Pinpoint the cell where the given text exists, returning its (X, Y) midpoint coordinate. 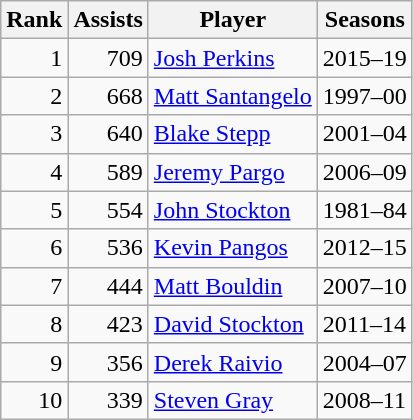
Rank (34, 20)
4 (34, 172)
709 (108, 58)
444 (108, 286)
1997–00 (364, 96)
10 (34, 400)
2001–04 (364, 134)
1 (34, 58)
2 (34, 96)
2007–10 (364, 286)
David Stockton (232, 324)
9 (34, 362)
2015–19 (364, 58)
423 (108, 324)
Steven Gray (232, 400)
356 (108, 362)
Derek Raivio (232, 362)
589 (108, 172)
Player (232, 20)
5 (34, 210)
Kevin Pangos (232, 248)
Assists (108, 20)
1981–84 (364, 210)
2004–07 (364, 362)
536 (108, 248)
Matt Bouldin (232, 286)
3 (34, 134)
John Stockton (232, 210)
Jeremy Pargo (232, 172)
7 (34, 286)
2008–11 (364, 400)
640 (108, 134)
8 (34, 324)
Seasons (364, 20)
2006–09 (364, 172)
554 (108, 210)
6 (34, 248)
339 (108, 400)
2011–14 (364, 324)
Blake Stepp (232, 134)
Matt Santangelo (232, 96)
Josh Perkins (232, 58)
2012–15 (364, 248)
668 (108, 96)
